Determine the (X, Y) coordinate at the center of the cell enclosing the given text.  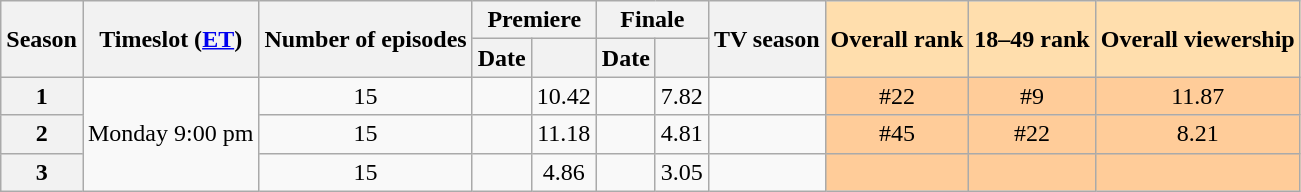
11.87 (1198, 96)
3 (42, 172)
Overall rank (897, 39)
Season (42, 39)
Number of episodes (366, 39)
Timeslot (ET) (170, 39)
Monday 9:00 pm (170, 134)
7.82 (682, 96)
2 (42, 134)
1 (42, 96)
Overall viewership (1198, 39)
#9 (1032, 96)
4.86 (564, 172)
Finale (652, 20)
TV season (766, 39)
4.81 (682, 134)
#45 (897, 134)
18–49 rank (1032, 39)
11.18 (564, 134)
8.21 (1198, 134)
Premiere (534, 20)
3.05 (682, 172)
10.42 (564, 96)
